Identify which cell holds the provided text, then report its [x, y] central coordinate. 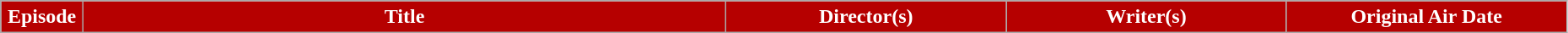
Director(s) [866, 17]
Writer(s) [1146, 17]
Title [404, 17]
Original Air Date [1426, 17]
Episode [42, 17]
